Return the (x, y) coordinate for the center point of the cell that contains the specified text.  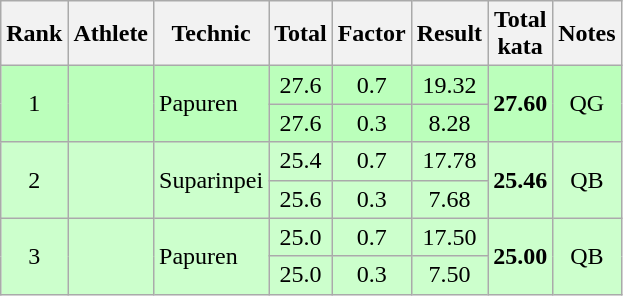
Suparinpei (212, 180)
2 (34, 180)
1 (34, 104)
25.00 (520, 256)
17.50 (449, 237)
Totalkata (520, 34)
Total (301, 34)
25.6 (301, 199)
8.28 (449, 123)
25.4 (301, 161)
Factor (372, 34)
7.50 (449, 275)
17.78 (449, 161)
Technic (212, 34)
27.60 (520, 104)
QG (587, 104)
Athlete (111, 34)
3 (34, 256)
Notes (587, 34)
25.46 (520, 180)
Rank (34, 34)
Result (449, 34)
7.68 (449, 199)
19.32 (449, 85)
